Return (x, y) of the center of cell containing provided text 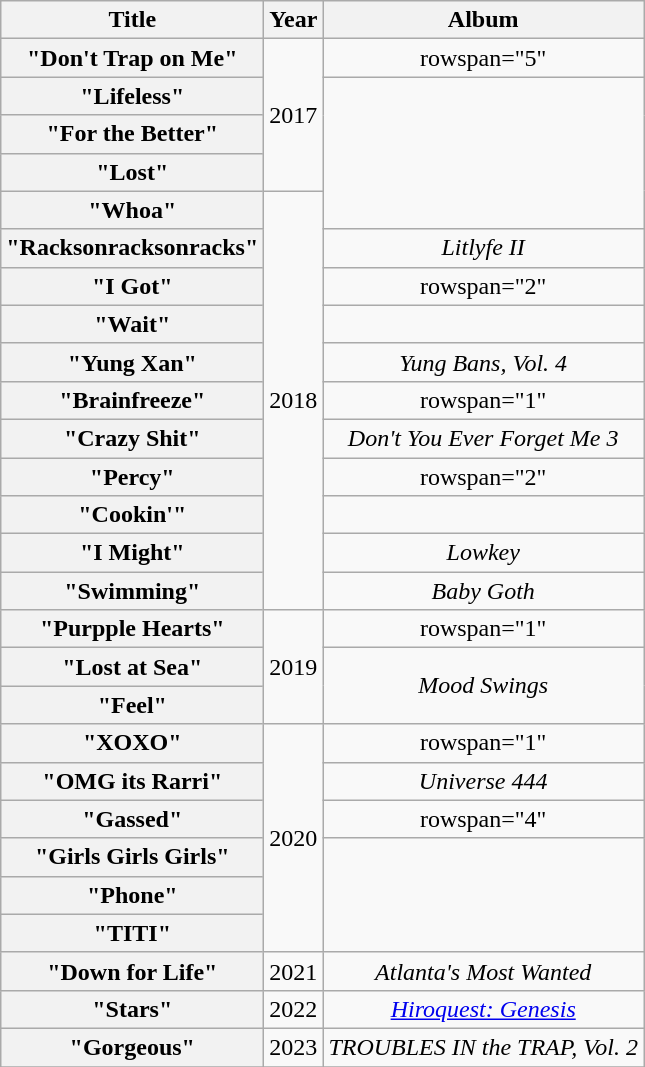
"Lifeless" (132, 96)
"Purpple Hearts" (132, 629)
2023 (294, 1047)
"Lost at Sea" (132, 667)
"Swimming" (132, 591)
Album (484, 20)
rowspan="5" (484, 58)
"XOXO" (132, 743)
Year (294, 20)
"Gassed" (132, 819)
2020 (294, 838)
2018 (294, 400)
2017 (294, 115)
2021 (294, 971)
"Brainfreeze" (132, 400)
Title (132, 20)
Baby Goth (484, 591)
2019 (294, 667)
rowspan="4" (484, 819)
"Down for Life" (132, 971)
"Yung Xan" (132, 362)
Universe 444 (484, 781)
Don't You Ever Forget Me 3 (484, 438)
"Feel" (132, 705)
"Don't Trap on Me" (132, 58)
"Girls Girls Girls" (132, 857)
"OMG its Rarri" (132, 781)
Litlyfe II (484, 248)
Mood Swings (484, 686)
"Stars" (132, 1009)
"Crazy Shit" (132, 438)
"Phone" (132, 895)
Hiroquest: Genesis (484, 1009)
TROUBLES IN the TRAP, Vol. 2 (484, 1047)
"Wait" (132, 324)
"I Might" (132, 553)
Yung Bans, Vol. 4 (484, 362)
"Percy" (132, 477)
"Gorgeous" (132, 1047)
2022 (294, 1009)
Lowkey (484, 553)
"Racksonracksonracks" (132, 248)
Atlanta's Most Wanted (484, 971)
"Whoa" (132, 210)
"Cookin'" (132, 515)
"TITI" (132, 933)
"I Got" (132, 286)
"For the Better" (132, 134)
"Lost" (132, 172)
